Search for the cell housing the specified text and yield its [X, Y] center coordinate. 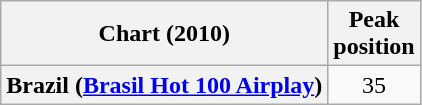
35 [374, 85]
Peakposition [374, 34]
Chart (2010) [164, 34]
Brazil (Brasil Hot 100 Airplay) [164, 85]
